Scan for the cell matching the given text and deliver its [X, Y] coordinate at center. 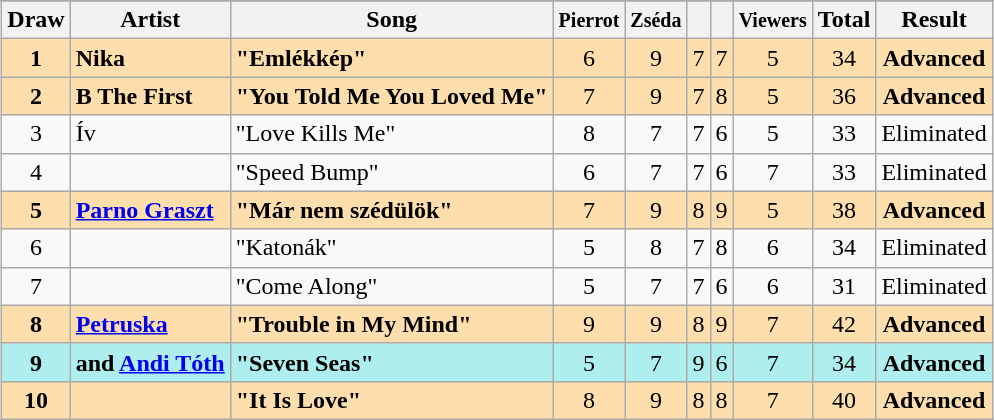
Nika [150, 58]
Result [934, 20]
"Már nem szédülök" [392, 210]
3 [36, 134]
"Trouble in My Mind" [392, 324]
38 [844, 210]
2 [36, 96]
"It Is Love" [392, 400]
Artist [150, 20]
"Seven Seas" [392, 362]
"Love Kills Me" [392, 134]
Petruska [150, 324]
Ív [150, 134]
Parno Graszt [150, 210]
42 [844, 324]
B The First [150, 96]
Total [844, 20]
4 [36, 172]
36 [844, 96]
40 [844, 400]
"Emlékkép" [392, 58]
Viewers [772, 20]
31 [844, 286]
Draw [36, 20]
"Come Along" [392, 286]
"Speed Bump" [392, 172]
1 [36, 58]
Song [392, 20]
and Andi Tóth [150, 362]
Pierrot [589, 20]
"You Told Me You Loved Me" [392, 96]
10 [36, 400]
"Katonák" [392, 248]
Zséda [656, 20]
